For the text-containing cell, return its midpoint in [x, y] coordinate format. 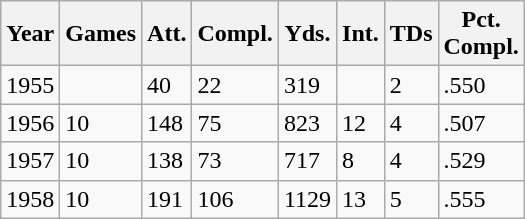
75 [235, 123]
1957 [30, 161]
1956 [30, 123]
717 [307, 161]
12 [361, 123]
Year [30, 34]
2 [411, 85]
.529 [481, 161]
22 [235, 85]
148 [167, 123]
Yds. [307, 34]
8 [361, 161]
.550 [481, 85]
Att. [167, 34]
Compl. [235, 34]
191 [167, 199]
1958 [30, 199]
.555 [481, 199]
73 [235, 161]
1129 [307, 199]
Pct.Compl. [481, 34]
TDs [411, 34]
106 [235, 199]
Int. [361, 34]
1955 [30, 85]
40 [167, 85]
Games [101, 34]
319 [307, 85]
823 [307, 123]
138 [167, 161]
.507 [481, 123]
13 [361, 199]
5 [411, 199]
